Search for the cell housing the specified text and yield its [x, y] center coordinate. 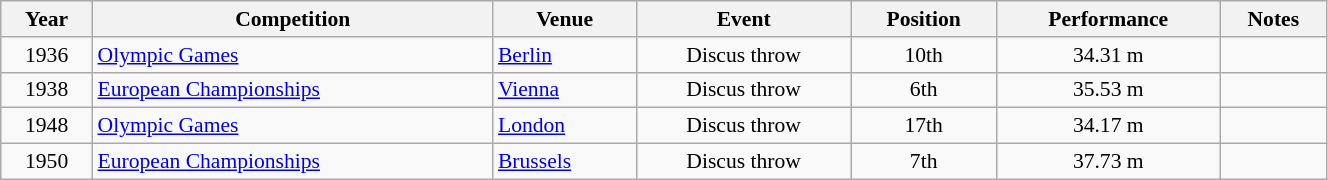
1936 [47, 55]
1950 [47, 162]
34.17 m [1108, 126]
Year [47, 19]
Brussels [564, 162]
Performance [1108, 19]
Position [924, 19]
Venue [564, 19]
Event [744, 19]
1938 [47, 90]
6th [924, 90]
17th [924, 126]
London [564, 126]
37.73 m [1108, 162]
7th [924, 162]
34.31 m [1108, 55]
Berlin [564, 55]
Notes [1273, 19]
35.53 m [1108, 90]
1948 [47, 126]
10th [924, 55]
Competition [293, 19]
Vienna [564, 90]
